Provide the (x, y) coordinate of the cell's center where the given text is located.  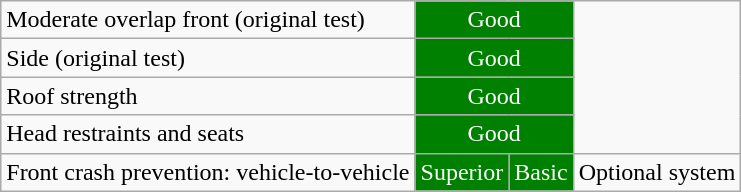
Optional system (657, 172)
Front crash prevention: vehicle-to-vehicle (208, 172)
Head restraints and seats (208, 134)
Roof strength (208, 96)
Moderate overlap front (original test) (208, 20)
Basic (541, 172)
Superior (462, 172)
Side (original test) (208, 58)
